Output the (x, y) coordinate of the center of the cell containing the given text.  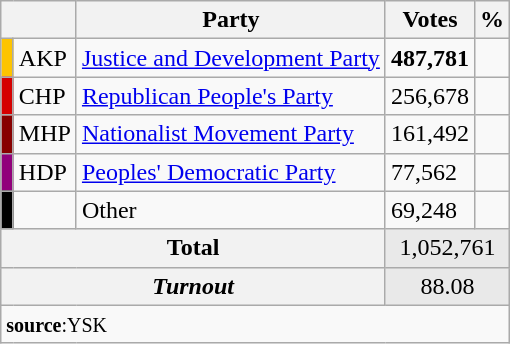
487,781 (430, 58)
MHP (44, 134)
69,248 (430, 210)
Total (194, 248)
AKP (44, 58)
Republican People's Party (230, 96)
77,562 (430, 172)
% (492, 20)
Justice and Development Party (230, 58)
CHP (44, 96)
HDP (44, 172)
source:YSK (256, 324)
Party (230, 20)
Turnout (194, 286)
88.08 (447, 286)
Nationalist Movement Party (230, 134)
Votes (430, 20)
256,678 (430, 96)
1,052,761 (447, 248)
161,492 (430, 134)
Other (230, 210)
Peoples' Democratic Party (230, 172)
